Scan for the cell matching the given text and deliver its (x, y) coordinate at center. 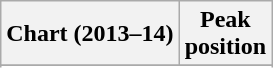
Peakposition (225, 34)
Chart (2013–14) (90, 34)
